Extract the [X, Y] coordinate from the center of the cell holding the provided text.  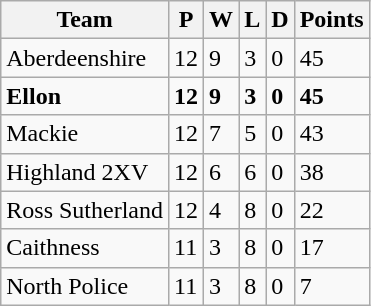
Mackie [85, 134]
Team [85, 20]
43 [332, 134]
4 [222, 210]
17 [332, 248]
W [222, 20]
D [280, 20]
Points [332, 20]
38 [332, 172]
Caithness [85, 248]
P [186, 20]
Ross Sutherland [85, 210]
North Police [85, 286]
5 [252, 134]
L [252, 20]
Ellon [85, 96]
22 [332, 210]
Aberdeenshire [85, 58]
Highland 2XV [85, 172]
